Pinpoint the cell where the given text exists, returning its (x, y) midpoint coordinate. 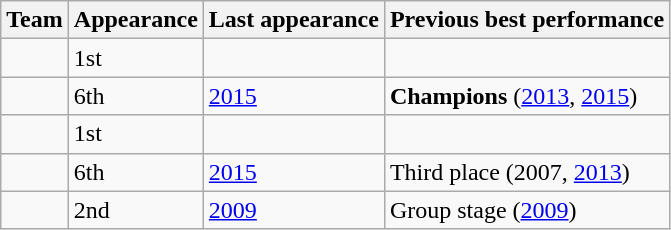
Last appearance (294, 20)
Team (35, 20)
2009 (294, 210)
Previous best performance (526, 20)
Champions (2013, 2015) (526, 96)
Appearance (136, 20)
2nd (136, 210)
Group stage (2009) (526, 210)
Third place (2007, 2013) (526, 172)
